Provide the [x, y] coordinate of the cell's center where the given text is located.  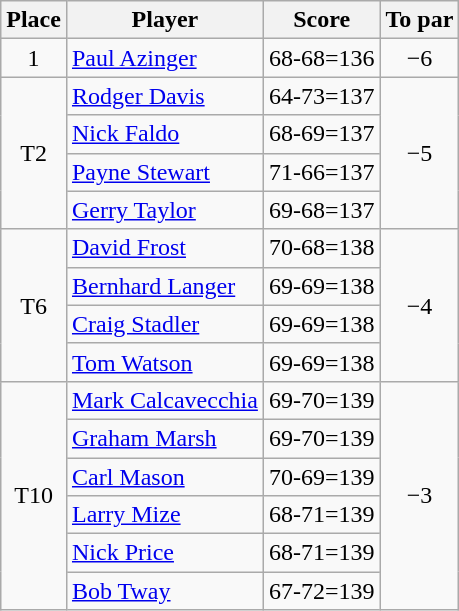
Score [322, 20]
68-69=137 [322, 134]
−6 [420, 58]
68-68=136 [322, 58]
Bob Tway [164, 591]
64-73=137 [322, 96]
67-72=139 [322, 591]
Payne Stewart [164, 172]
69-68=137 [322, 210]
1 [34, 58]
Rodger Davis [164, 96]
−4 [420, 305]
Gerry Taylor [164, 210]
71-66=137 [322, 172]
To par [420, 20]
Nick Faldo [164, 134]
Graham Marsh [164, 438]
Carl Mason [164, 477]
T10 [34, 495]
Paul Azinger [164, 58]
−3 [420, 495]
David Frost [164, 248]
Tom Watson [164, 362]
Mark Calcavecchia [164, 400]
−5 [420, 153]
70-68=138 [322, 248]
T2 [34, 153]
Craig Stadler [164, 324]
70-69=139 [322, 477]
T6 [34, 305]
Bernhard Langer [164, 286]
Player [164, 20]
Place [34, 20]
Larry Mize [164, 515]
Nick Price [164, 553]
